Provide the [X, Y] coordinate of the cell's center where the given text is located.  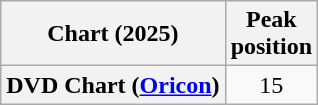
Chart (2025) [113, 34]
15 [271, 85]
Peak position [271, 34]
DVD Chart (Oricon) [113, 85]
